From the cell containing the given text, extract its center point as (X, Y) coordinate. 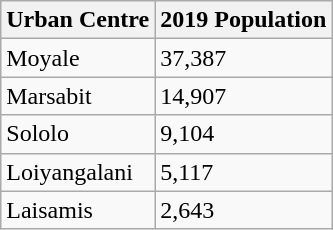
2,643 (244, 210)
37,387 (244, 58)
Moyale (78, 58)
Marsabit (78, 96)
Laisamis (78, 210)
Urban Centre (78, 20)
2019 Population (244, 20)
Loiyangalani (78, 172)
Sololo (78, 134)
9,104 (244, 134)
14,907 (244, 96)
5,117 (244, 172)
